Output the (X, Y) coordinate of the center of the cell containing the given text.  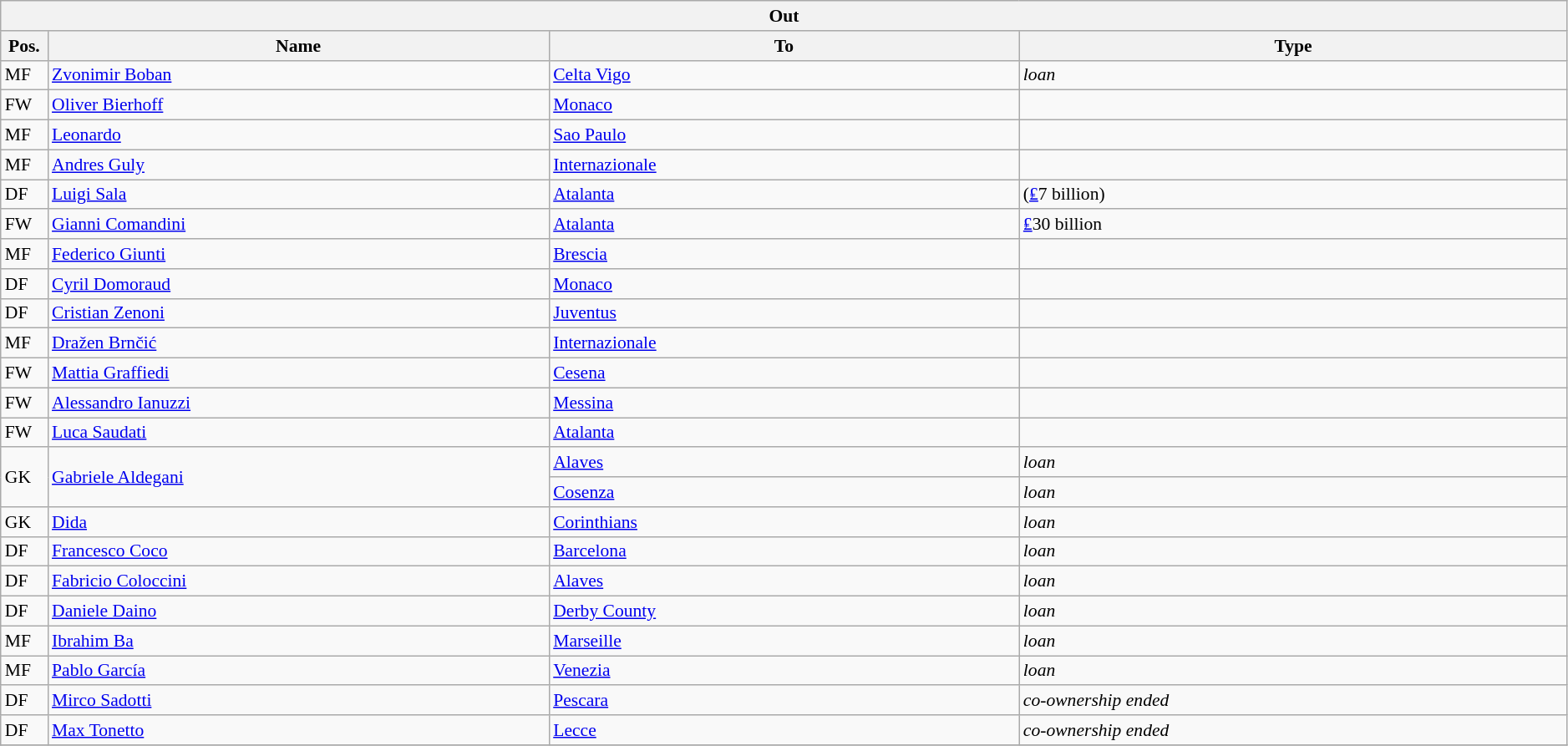
Francesco Coco (298, 551)
Alessandro Ianuzzi (298, 403)
Dražen Brnčić (298, 343)
Out (784, 16)
Leonardo (298, 135)
Cyril Domoraud (298, 284)
Pescara (784, 701)
Messina (784, 403)
(₤7 billion) (1293, 195)
Oliver Bierhoff (298, 105)
Cesena (784, 373)
Corinthians (784, 522)
Barcelona (784, 551)
Gabriele Aldegani (298, 478)
Zvonimir Boban (298, 75)
Luigi Sala (298, 195)
Type (1293, 46)
Juventus (784, 313)
Venezia (784, 671)
Lecce (784, 730)
Gianni Comandini (298, 225)
To (784, 46)
Ibrahim Ba (298, 641)
Mattia Graffiedi (298, 373)
₤30 billion (1293, 225)
Daniele Daino (298, 612)
Dida (298, 522)
Sao Paulo (784, 135)
Cosenza (784, 492)
Cristian Zenoni (298, 313)
Luca Saudati (298, 433)
Brescia (784, 254)
Celta Vigo (784, 75)
Derby County (784, 612)
Andres Guly (298, 165)
Fabricio Coloccini (298, 581)
Name (298, 46)
Marseille (784, 641)
Mirco Sadotti (298, 701)
Pos. (24, 46)
Federico Giunti (298, 254)
Max Tonetto (298, 730)
Pablo García (298, 671)
